Identify which cell holds the provided text, then report its [x, y] central coordinate. 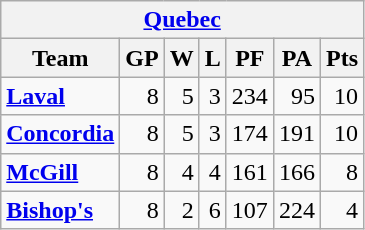
GP [142, 58]
L [212, 58]
166 [296, 172]
2 [182, 210]
174 [250, 134]
224 [296, 210]
Bishop's [60, 210]
95 [296, 96]
234 [250, 96]
161 [250, 172]
Concordia [60, 134]
PF [250, 58]
Pts [342, 58]
107 [250, 210]
Team [60, 58]
Quebec [182, 20]
McGill [60, 172]
PA [296, 58]
Laval [60, 96]
6 [212, 210]
W [182, 58]
191 [296, 134]
